Capture the cell that displays the provided text and extract its (X, Y) central coordinate. 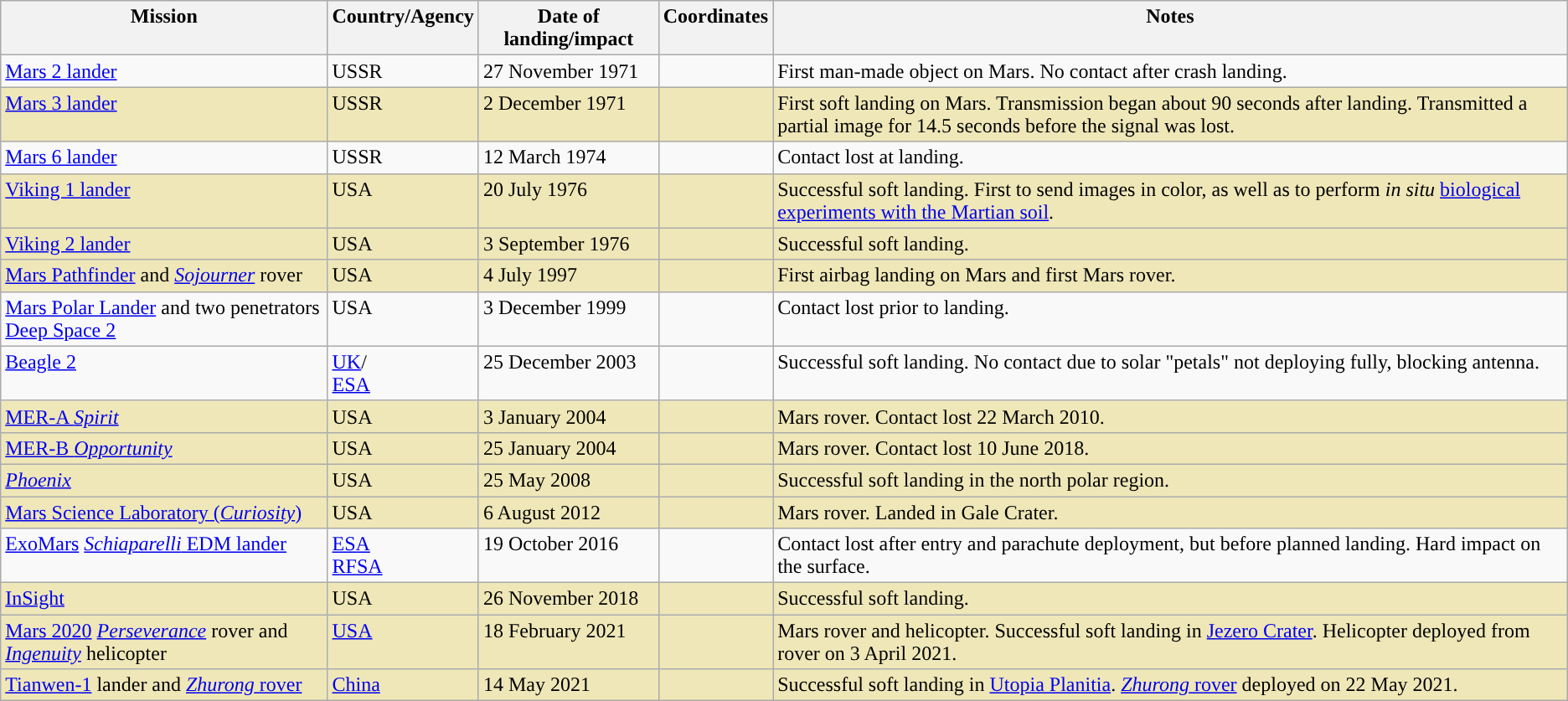
19 October 2016 (568, 556)
Contact lost after entry and parachute deployment, but before planned landing. Hard impact on the surface. (1171, 556)
12 March 1974 (568, 157)
Mars rover. Contact lost 22 March 2010. (1171, 416)
MER-A Spirit (164, 416)
Mission (164, 28)
6 August 2012 (568, 512)
Mars Pathfinder and Sojourner rover (164, 276)
Mars Polar Lander and two penetrators Deep Space 2 (164, 318)
Beagle 2 (164, 374)
3 January 2004 (568, 416)
25 May 2008 (568, 480)
25 December 2003 (568, 374)
ExoMars Schiaparelli EDM lander (164, 556)
Country/Agency (403, 28)
2 December 1971 (568, 114)
20 July 1976 (568, 201)
14 May 2021 (568, 685)
Notes (1171, 28)
Successful soft landing in the north polar region. (1171, 480)
Phoenix (164, 480)
Successful soft landing. No contact due to solar "petals" not deploying fully, blocking antenna. (1171, 374)
Viking 1 lander (164, 201)
Mars 2020 Perseverance rover and Ingenuity helicopter (164, 642)
Successful soft landing. First to send images in color, as well as to perform in situ biological experiments with the Martian soil. (1171, 201)
18 February 2021 (568, 642)
Mars 3 lander (164, 114)
First man-made object on Mars. No contact after crash landing. (1171, 71)
Mars 6 lander (164, 157)
26 November 2018 (568, 599)
First airbag landing on Mars and first Mars rover. (1171, 276)
3 September 1976 (568, 244)
Successful soft landing in Utopia Planitia. Zhurong rover deployed on 22 May 2021. (1171, 685)
InSight (164, 599)
China (403, 685)
Date of landing/impact (568, 28)
Contact lost prior to landing. (1171, 318)
Mars 2 lander (164, 71)
25 January 2004 (568, 448)
MER-B Opportunity (164, 448)
4 July 1997 (568, 276)
27 November 1971 (568, 71)
Mars rover. Landed in Gale Crater. (1171, 512)
Mars rover and helicopter. Successful soft landing in Jezero Crater. Helicopter deployed from rover on 3 April 2021. (1171, 642)
UK/ ESA (403, 374)
Tianwen-1 lander and Zhurong rover (164, 685)
3 December 1999 (568, 318)
ESA RFSA (403, 556)
Mars rover. Contact lost 10 June 2018. (1171, 448)
Mars Science Laboratory (Curiosity) (164, 512)
Viking 2 lander (164, 244)
Contact lost at landing. (1171, 157)
Coordinates (715, 28)
